Search for the cell housing the specified text and yield its [X, Y] center coordinate. 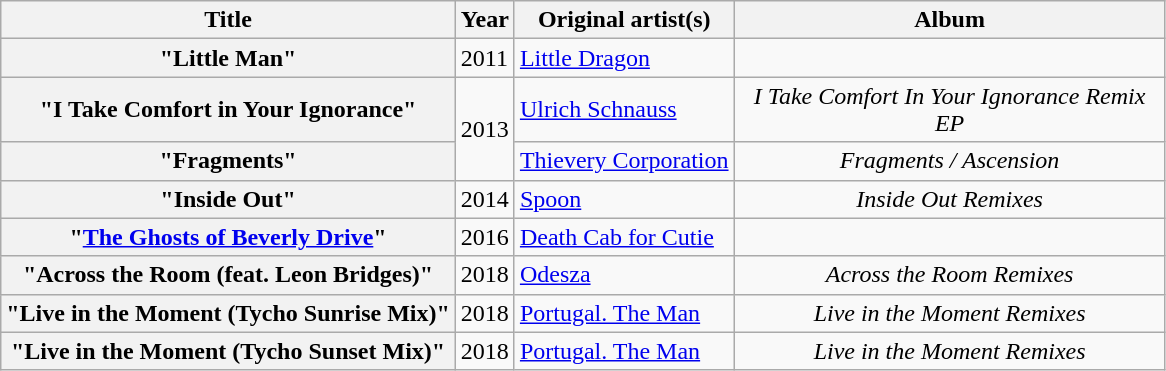
Across the Room Remixes [950, 275]
2014 [484, 199]
2016 [484, 237]
Thievery Corporation [624, 161]
"Across the Room (feat. Leon Bridges)" [228, 275]
"Live in the Moment (Tycho Sunset Mix)" [228, 351]
Ulrich Schnauss [624, 110]
Album [950, 20]
2011 [484, 58]
Title [228, 20]
Little Dragon [624, 58]
"Fragments" [228, 161]
"Live in the Moment (Tycho Sunrise Mix)" [228, 313]
"Little Man" [228, 58]
"The Ghosts of Beverly Drive" [228, 237]
"I Take Comfort in Your Ignorance" [228, 110]
Fragments / Ascension [950, 161]
Original artist(s) [624, 20]
Year [484, 20]
Spoon [624, 199]
Death Cab for Cutie [624, 237]
2013 [484, 128]
"Inside Out" [228, 199]
I Take Comfort In Your Ignorance Remix EP [950, 110]
Inside Out Remixes [950, 199]
Odesza [624, 275]
